Locate the cell with the specified text and output its (x, y) center coordinate. 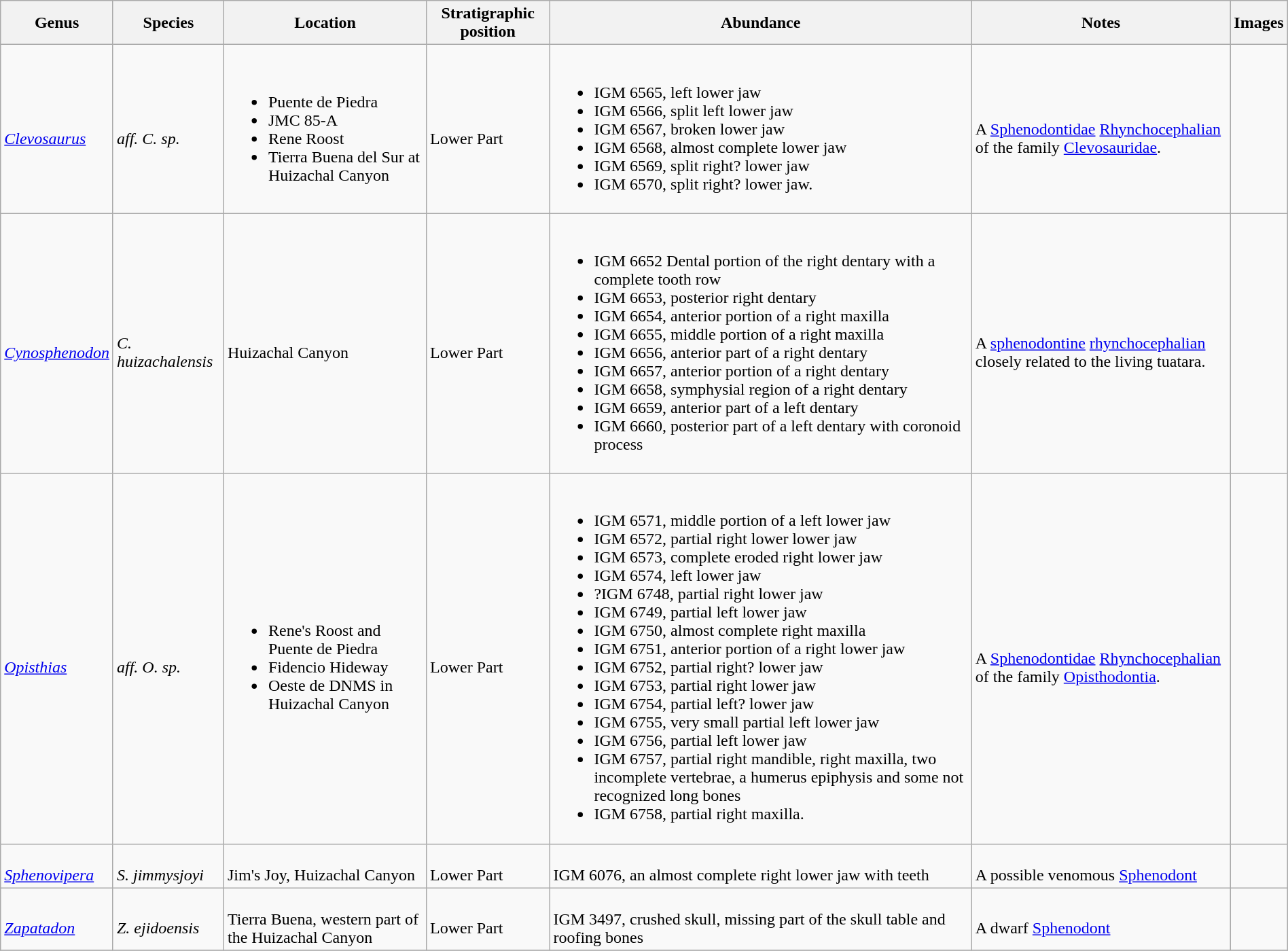
Z. ejidoensis (168, 919)
Genus (57, 23)
IGM 3497, crushed skull, missing part of the skull table and roofing bones (761, 919)
Notes (1101, 23)
Sphenovipera (57, 865)
IGM 6076, an almost complete right lower jaw with teeth (761, 865)
Location (325, 23)
Rene's Roost and Puente de PiedraFidencio HidewayOeste de DNMS in Huizachal Canyon (325, 659)
Images (1259, 23)
Zapatadon (57, 919)
aff. C. sp. (168, 129)
A Sphenodontidae Rhynchocephalian of the family Clevosauridae. (1101, 129)
Opisthias (57, 659)
A sphenodontine rhynchocephalian closely related to the living tuatara. (1101, 344)
Tierra Buena, western part of the Huizachal Canyon (325, 919)
Stratigraphic position (488, 23)
aff. O. sp. (168, 659)
Jim's Joy, Huizachal Canyon (325, 865)
Abundance (761, 23)
S. jimmysjoyi (168, 865)
Huizachal Canyon (325, 344)
A possible venomous Sphenodont (1101, 865)
C. huizachalensis (168, 344)
Species (168, 23)
A dwarf Sphenodont (1101, 919)
Puente de PiedraJMC 85-ARene RoostTierra Buena del Sur at Huizachal Canyon (325, 129)
Cynosphenodon (57, 344)
Clevosaurus (57, 129)
A Sphenodontidae Rhynchocephalian of the family Opisthodontia. (1101, 659)
